Capture the cell that displays the provided text and extract its [X, Y] central coordinate. 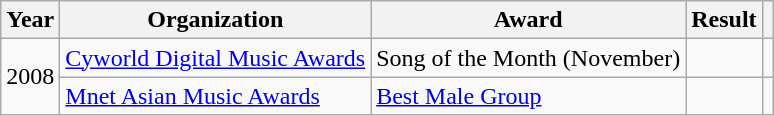
Cyworld Digital Music Awards [216, 58]
Year [30, 20]
Song of the Month (November) [528, 58]
Mnet Asian Music Awards [216, 96]
Best Male Group [528, 96]
Award [528, 20]
2008 [30, 77]
Organization [216, 20]
Result [724, 20]
